Determine the [X, Y] coordinate at the center of the cell enclosing the given text.  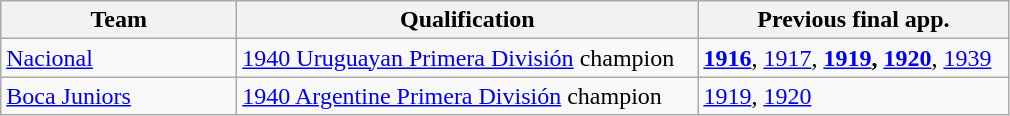
1940 Uruguayan Primera División champion [468, 58]
1919, 1920 [854, 96]
Qualification [468, 20]
Nacional [119, 58]
Boca Juniors [119, 96]
1940 Argentine Primera División champion [468, 96]
Team [119, 20]
Previous final app. [854, 20]
1916, 1917, 1919, 1920, 1939 [854, 58]
